For the text-containing cell, return its midpoint in [X, Y] coordinate format. 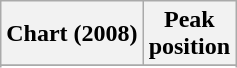
Peakposition [189, 34]
Chart (2008) [72, 34]
